For the text-containing cell, return its midpoint in [X, Y] coordinate format. 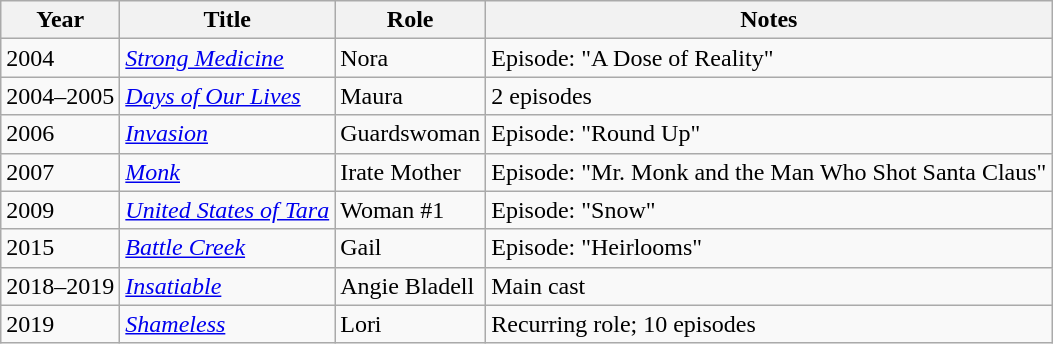
2009 [60, 210]
Strong Medicine [228, 58]
United States of Tara [228, 210]
2007 [60, 172]
Nora [410, 58]
Episode: "Mr. Monk and the Man Who Shot Santa Claus" [769, 172]
Year [60, 20]
Invasion [228, 134]
2018–2019 [60, 286]
Gail [410, 248]
Irate Mother [410, 172]
Days of Our Lives [228, 96]
2019 [60, 324]
2004 [60, 58]
Title [228, 20]
Recurring role; 10 episodes [769, 324]
Episode: "Snow" [769, 210]
Lori [410, 324]
Angie Bladell [410, 286]
Woman #1 [410, 210]
2006 [60, 134]
Maura [410, 96]
Notes [769, 20]
Episode: "Heirlooms" [769, 248]
2 episodes [769, 96]
Episode: "A Dose of Reality" [769, 58]
Battle Creek [228, 248]
Insatiable [228, 286]
2004–2005 [60, 96]
2015 [60, 248]
Shameless [228, 324]
Main cast [769, 286]
Guardswoman [410, 134]
Monk [228, 172]
Episode: "Round Up" [769, 134]
Role [410, 20]
